Provide the (X, Y) coordinate of the cell's center where the given text is located.  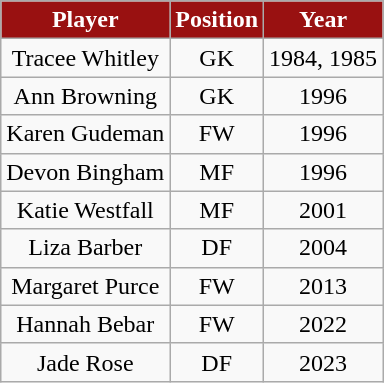
Tracee Whitley (86, 58)
Jade Rose (86, 362)
Margaret Purce (86, 286)
Position (217, 20)
Karen Gudeman (86, 134)
1984, 1985 (324, 58)
Player (86, 20)
Hannah Bebar (86, 324)
2013 (324, 286)
Katie Westfall (86, 210)
2022 (324, 324)
Year (324, 20)
Devon Bingham (86, 172)
2004 (324, 248)
Liza Barber (86, 248)
2023 (324, 362)
2001 (324, 210)
Ann Browning (86, 96)
